Determine the [x, y] coordinate at the center of the cell enclosing the given text.  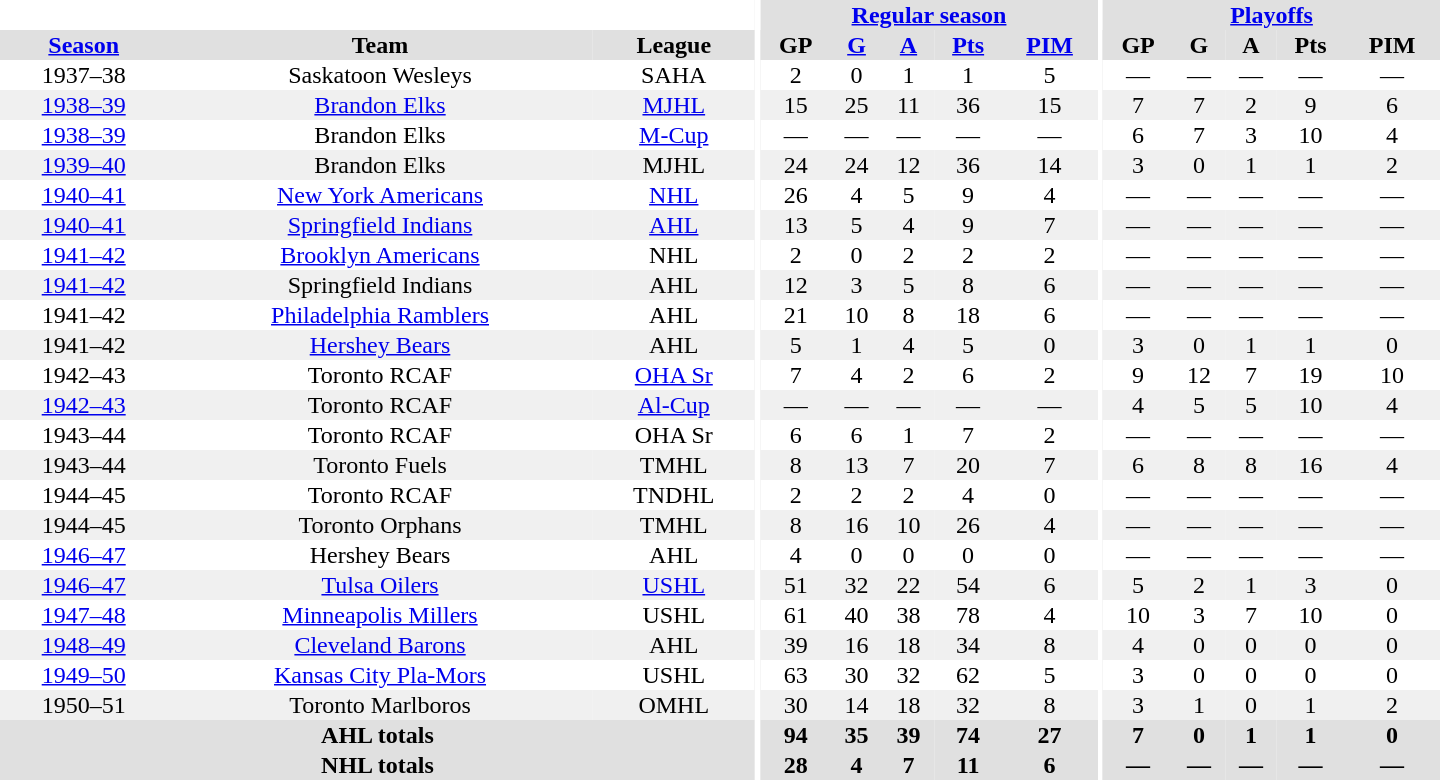
Toronto Marlboros [380, 705]
NHL totals [378, 765]
OMHL [674, 705]
1950–51 [84, 705]
Toronto Orphans [380, 525]
Cleveland Barons [380, 645]
Playoffs [1272, 15]
Philadelphia Ramblers [380, 315]
Saskatoon Wesleys [380, 75]
1937–38 [84, 75]
1947–48 [84, 615]
94 [796, 735]
M-Cup [674, 135]
1939–40 [84, 165]
Toronto Fuels [380, 465]
Tulsa Oilers [380, 585]
AHL totals [378, 735]
38 [909, 615]
51 [796, 585]
27 [1050, 735]
19 [1310, 375]
Minneapolis Millers [380, 615]
Team [380, 45]
28 [796, 765]
34 [968, 645]
40 [857, 615]
61 [796, 615]
Brooklyn Americans [380, 255]
74 [968, 735]
New York Americans [380, 195]
TNDHL [674, 495]
78 [968, 615]
Kansas City Pla-Mors [380, 675]
League [674, 45]
Al-Cup [674, 405]
SAHA [674, 75]
20 [968, 465]
1949–50 [84, 675]
Season [84, 45]
25 [857, 105]
35 [857, 735]
1948–49 [84, 645]
22 [909, 585]
Regular season [930, 15]
62 [968, 675]
21 [796, 315]
54 [968, 585]
63 [796, 675]
